Capture the cell that displays the provided text and extract its [X, Y] central coordinate. 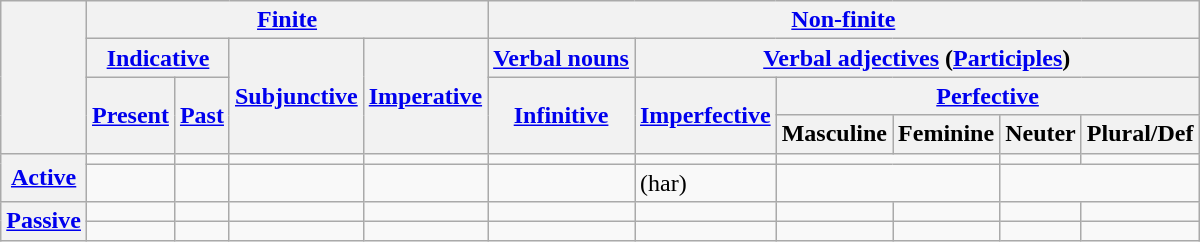
Masculine [834, 134]
Perfective [988, 96]
Finite [286, 20]
Active [44, 178]
Non-finite [844, 20]
(har) [705, 183]
Subjunctive [296, 96]
Feminine [946, 134]
Imperative [425, 96]
Imperfective [705, 115]
Indicative [158, 58]
Plural/Def [1140, 134]
Infinitive [562, 115]
Verbal nouns [562, 58]
Present [130, 115]
Verbal adjectives (Participles) [916, 58]
Neuter [1041, 134]
Past [202, 115]
Passive [44, 221]
